Locate the cell with the specified text and output its (X, Y) center coordinate. 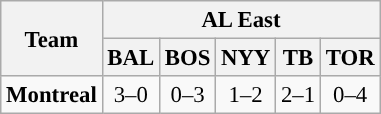
1–2 (246, 95)
Montreal (52, 95)
TB (298, 58)
0–3 (187, 95)
BOS (187, 58)
NYY (246, 58)
BAL (130, 58)
Team (52, 38)
0–4 (350, 95)
2–1 (298, 95)
TOR (350, 58)
3–0 (130, 95)
AL East (241, 20)
